Detect which cell encompasses the target text, then output its [X, Y] center coordinate. 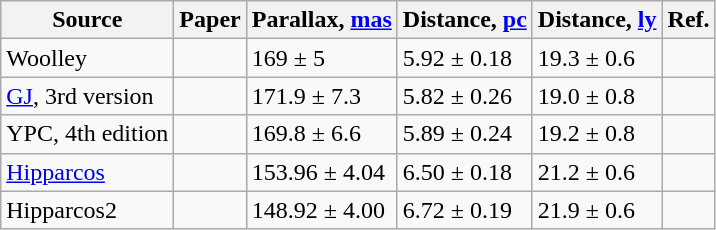
21.2 ± 0.6 [597, 172]
5.92 ± 0.18 [464, 58]
169.8 ± 6.6 [322, 134]
Source [88, 20]
Distance, ly [597, 20]
5.82 ± 0.26 [464, 96]
5.89 ± 0.24 [464, 134]
148.92 ± 4.00 [322, 210]
169 ± 5 [322, 58]
153.96 ± 4.04 [322, 172]
Woolley [88, 58]
Parallax, mas [322, 20]
19.2 ± 0.8 [597, 134]
Ref. [688, 20]
19.3 ± 0.6 [597, 58]
YPC, 4th edition [88, 134]
GJ, 3rd version [88, 96]
Hipparcos2 [88, 210]
6.72 ± 0.19 [464, 210]
Paper [210, 20]
Distance, pc [464, 20]
Hipparcos [88, 172]
21.9 ± 0.6 [597, 210]
171.9 ± 7.3 [322, 96]
19.0 ± 0.8 [597, 96]
6.50 ± 0.18 [464, 172]
